Detect which cell encompasses the target text, then output its [X, Y] center coordinate. 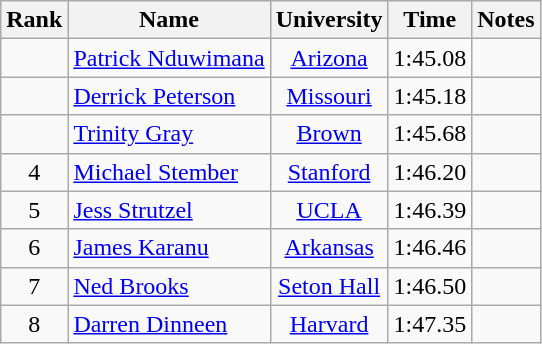
Arkansas [329, 248]
1:45.08 [430, 58]
Patrick Nduwimana [169, 58]
Michael Stember [169, 172]
Darren Dinneen [169, 324]
8 [34, 324]
Harvard [329, 324]
Seton Hall [329, 286]
Rank [34, 20]
James Karanu [169, 248]
Missouri [329, 96]
5 [34, 210]
Notes [506, 20]
1:45.68 [430, 134]
1:46.20 [430, 172]
Arizona [329, 58]
1:45.18 [430, 96]
4 [34, 172]
Stanford [329, 172]
1:46.50 [430, 286]
Jess Strutzel [169, 210]
1:46.39 [430, 210]
Ned Brooks [169, 286]
Time [430, 20]
1:46.46 [430, 248]
Trinity Gray [169, 134]
Name [169, 20]
6 [34, 248]
University [329, 20]
Derrick Peterson [169, 96]
7 [34, 286]
Brown [329, 134]
UCLA [329, 210]
1:47.35 [430, 324]
